Identify which cell holds the provided text, then report its [x, y] central coordinate. 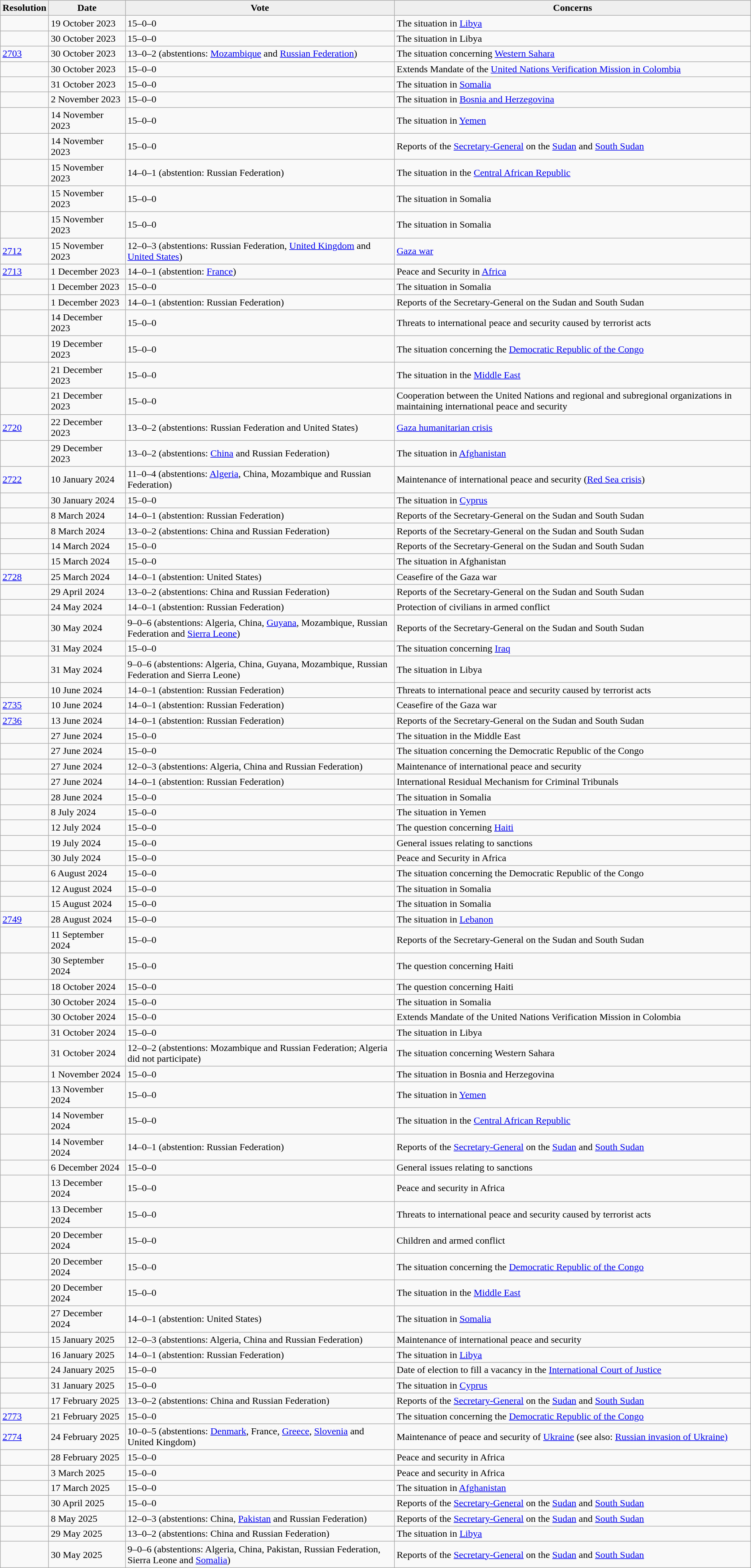
17 March 2025 [87, 1488]
1 November 2024 [87, 1074]
12–0–3 (abstentions: China, Pakistan and Russian Federation) [260, 1519]
22 December 2023 [87, 427]
Resolution [24, 8]
19 October 2023 [87, 23]
3 March 2025 [87, 1473]
Date [87, 8]
10–0–5 (abstentions: Denmark, France, Greece, Slovenia and United Kingdom) [260, 1436]
2 November 2023 [87, 100]
16 January 2025 [87, 1355]
15 January 2025 [87, 1340]
30 September 2024 [87, 966]
29 April 2024 [87, 592]
12–0–2 (abstentions: Mozambique and Russian Federation; Algeria did not participate) [260, 1053]
28 February 2025 [87, 1457]
19 December 2023 [87, 349]
Vote [260, 8]
2773 [24, 1416]
24 May 2024 [87, 607]
29 May 2025 [87, 1534]
9–0–6 (abstentions: Algeria, China, Pakistan, Russian Federation, Sierra Leone and Somalia) [260, 1554]
15 August 2024 [87, 904]
2713 [24, 272]
27 December 2024 [87, 1319]
Children and armed conflict [572, 1240]
Gaza humanitarian crisis [572, 427]
25 March 2024 [87, 577]
14–0–1 (abstention: France) [260, 272]
11–0–4 (abstentions: Algeria, China, Mozambique and Russian Federation) [260, 479]
Maintenance of international peace and security (Red Sea crisis) [572, 479]
2720 [24, 427]
19 July 2024 [87, 843]
30 January 2024 [87, 500]
31 January 2025 [87, 1385]
31 October 2023 [87, 84]
2735 [24, 705]
International Residual Mechanism for Criminal Tribunals [572, 782]
8 July 2024 [87, 812]
28 June 2024 [87, 797]
8 May 2025 [87, 1519]
12–0–3 (abstentions: Russian Federation, United Kingdom and United States) [260, 250]
2774 [24, 1436]
Date of election to fill a vacancy in the International Court of Justice [572, 1370]
13 November 2024 [87, 1094]
2722 [24, 479]
24 January 2025 [87, 1370]
30 April 2025 [87, 1503]
30 July 2024 [87, 858]
2728 [24, 577]
10 January 2024 [87, 479]
18 October 2024 [87, 987]
13–0–2 (abstentions: Mozambique and Russian Federation) [260, 54]
15 March 2024 [87, 561]
The situation concerning Iraq [572, 649]
13–0–2 (abstentions: Russian Federation and United States) [260, 427]
2736 [24, 721]
30 May 2024 [87, 628]
30 May 2025 [87, 1554]
2703 [24, 54]
6 December 2024 [87, 1168]
21 February 2025 [87, 1416]
17 February 2025 [87, 1401]
14 March 2024 [87, 546]
24 February 2025 [87, 1436]
Concerns [572, 8]
28 August 2024 [87, 919]
6 August 2024 [87, 874]
Cooperation between the United Nations and regional and subregional organizations in maintaining international peace and security [572, 401]
Gaza war [572, 250]
14 December 2023 [87, 323]
11 September 2024 [87, 940]
The situation in Lebanon [572, 919]
13 June 2024 [87, 721]
Protection of civilians in armed conflict [572, 607]
2749 [24, 919]
12 August 2024 [87, 889]
12 July 2024 [87, 827]
29 December 2023 [87, 454]
2712 [24, 250]
Maintenance of peace and security of Ukraine (see also: Russian invasion of Ukraine) [572, 1436]
